Return (X, Y) of the center of cell containing provided text 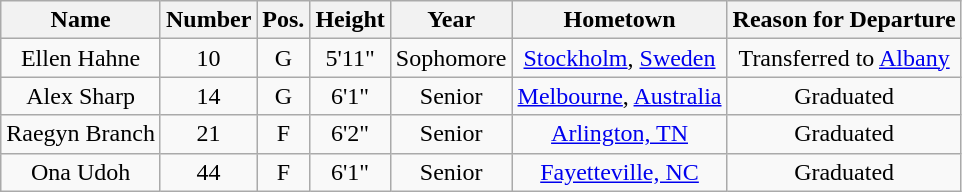
Fayetteville, NC (620, 172)
Year (451, 20)
10 (208, 58)
Number (208, 20)
5'11" (350, 58)
Name (81, 20)
6'2" (350, 134)
Hometown (620, 20)
Raegyn Branch (81, 134)
Melbourne, Australia (620, 96)
Alex Sharp (81, 96)
Arlington, TN (620, 134)
Ona Udoh (81, 172)
Transferred to Albany (844, 58)
Pos. (284, 20)
14 (208, 96)
Ellen Hahne (81, 58)
Sophomore (451, 58)
Height (350, 20)
21 (208, 134)
Stockholm, Sweden (620, 58)
Reason for Departure (844, 20)
44 (208, 172)
